Search for the cell housing the specified text and yield its [X, Y] center coordinate. 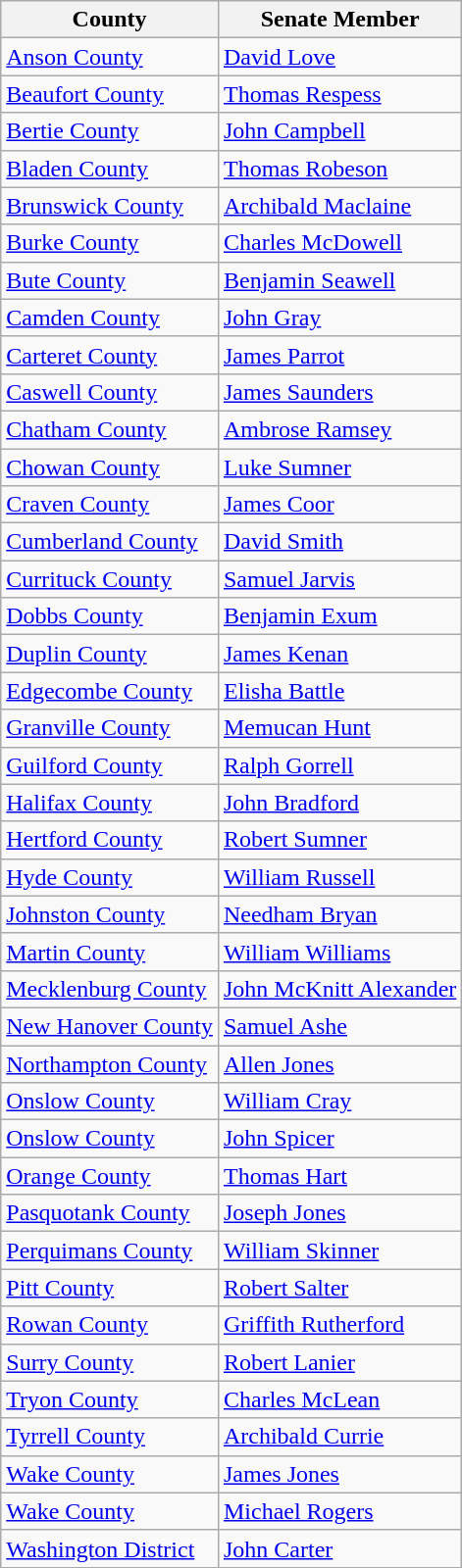
Pasquotank County [110, 1213]
Rowan County [110, 1325]
Brunswick County [110, 206]
County [110, 20]
John Carter [339, 1548]
Hertford County [110, 840]
James Parrot [339, 355]
Hyde County [110, 877]
Martin County [110, 952]
Anson County [110, 57]
Needham Bryan [339, 914]
Robert Salter [339, 1288]
Michael Rogers [339, 1511]
Archibald Currie [339, 1437]
Bladen County [110, 169]
Carteret County [110, 355]
Washington District [110, 1548]
David Smith [339, 542]
Thomas Robeson [339, 169]
James Jones [339, 1474]
Ralph Gorrell [339, 765]
Benjamin Seawell [339, 280]
William Russell [339, 877]
Mecklenburg County [110, 989]
Orange County [110, 1176]
Bute County [110, 280]
Charles McDowell [339, 243]
Senate Member [339, 20]
Samuel Jarvis [339, 579]
Chatham County [110, 429]
Samuel Ashe [339, 1026]
Thomas Respess [339, 94]
Johnston County [110, 914]
James Saunders [339, 392]
Pitt County [110, 1288]
William Skinner [339, 1250]
William Williams [339, 952]
Joseph Jones [339, 1213]
Burke County [110, 243]
Northampton County [110, 1063]
Memucan Hunt [339, 728]
Duplin County [110, 654]
Archibald Maclaine [339, 206]
John Spicer [339, 1139]
Griffith Rutherford [339, 1325]
Beaufort County [110, 94]
James Kenan [339, 654]
Camden County [110, 318]
Elisha Battle [339, 691]
Caswell County [110, 392]
Perquimans County [110, 1250]
Granville County [110, 728]
Edgecombe County [110, 691]
John Bradford [339, 803]
Cumberland County [110, 542]
John Campbell [339, 131]
Benjamin Exum [339, 616]
Currituck County [110, 579]
Craven County [110, 505]
Guilford County [110, 765]
Tyrrell County [110, 1437]
Robert Lanier [339, 1362]
William Cray [339, 1102]
Bertie County [110, 131]
Chowan County [110, 467]
Surry County [110, 1362]
David Love [339, 57]
James Coor [339, 505]
Luke Sumner [339, 467]
Robert Sumner [339, 840]
Charles McLean [339, 1399]
John McKnitt Alexander [339, 989]
Thomas Hart [339, 1176]
Ambrose Ramsey [339, 429]
Allen Jones [339, 1063]
New Hanover County [110, 1026]
Dobbs County [110, 616]
John Gray [339, 318]
Tryon County [110, 1399]
Halifax County [110, 803]
